Detect which cell encompasses the target text, then output its (X, Y) center coordinate. 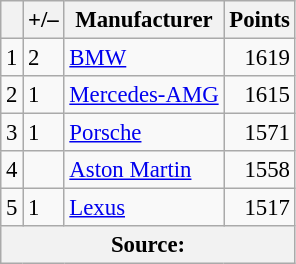
Points (260, 20)
Porsche (144, 133)
Source: (148, 245)
Aston Martin (144, 170)
5 (12, 208)
1619 (260, 58)
3 (12, 133)
1558 (260, 170)
1571 (260, 133)
4 (12, 170)
Manufacturer (144, 20)
1517 (260, 208)
1615 (260, 95)
Mercedes-AMG (144, 95)
+/– (44, 20)
Lexus (144, 208)
BMW (144, 58)
